Search for the cell housing the specified text and yield its (x, y) center coordinate. 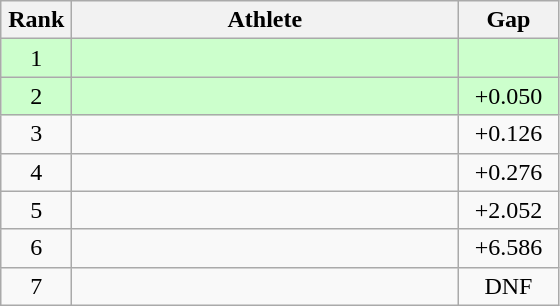
+0.276 (508, 172)
6 (36, 248)
5 (36, 210)
2 (36, 96)
3 (36, 134)
Athlete (265, 20)
+6.586 (508, 248)
Gap (508, 20)
+0.126 (508, 134)
Rank (36, 20)
DNF (508, 286)
+0.050 (508, 96)
+2.052 (508, 210)
7 (36, 286)
1 (36, 58)
4 (36, 172)
